Return (X, Y) of the center of cell containing provided text 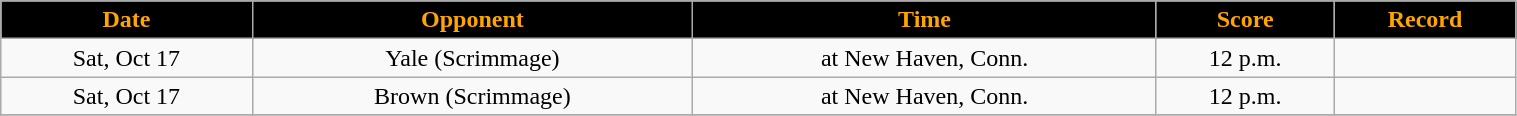
Yale (Scrimmage) (472, 58)
Record (1425, 20)
Opponent (472, 20)
Score (1245, 20)
Brown (Scrimmage) (472, 96)
Date (126, 20)
Time (924, 20)
